Identify which cell holds the provided text, then report its (X, Y) central coordinate. 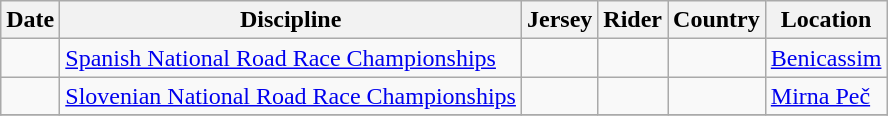
Rider (633, 20)
Country (717, 20)
Benicassim (826, 58)
Spanish National Road Race Championships (291, 58)
Discipline (291, 20)
Jersey (559, 20)
Location (826, 20)
Date (30, 20)
Slovenian National Road Race Championships (291, 96)
Mirna Peč (826, 96)
